Find where the given text appears and provide that cell's center as (X, Y) coordinate. 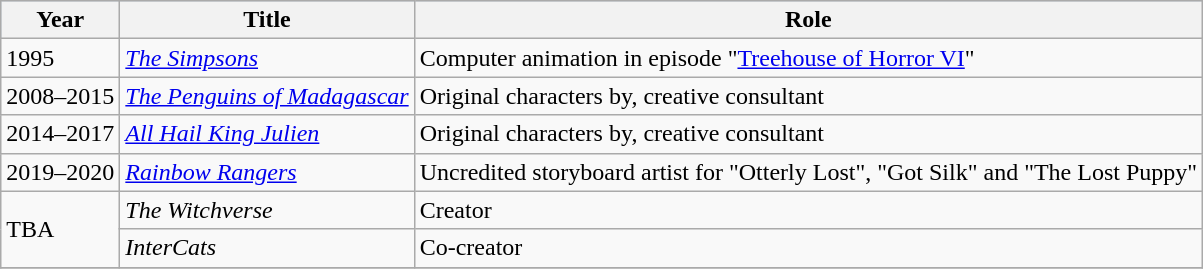
The Witchverse (267, 210)
TBA (60, 229)
Year (60, 20)
All Hail King Julien (267, 134)
Role (808, 20)
2014–2017 (60, 134)
Creator (808, 210)
2008–2015 (60, 96)
1995 (60, 58)
Co-creator (808, 248)
InterCats (267, 248)
Computer animation in episode "Treehouse of Horror VI" (808, 58)
Uncredited storyboard artist for "Otterly Lost", "Got Silk" and "The Lost Puppy" (808, 172)
Title (267, 20)
The Simpsons (267, 58)
2019–2020 (60, 172)
The Penguins of Madagascar (267, 96)
Rainbow Rangers (267, 172)
